Search for the cell housing the specified text and yield its [X, Y] center coordinate. 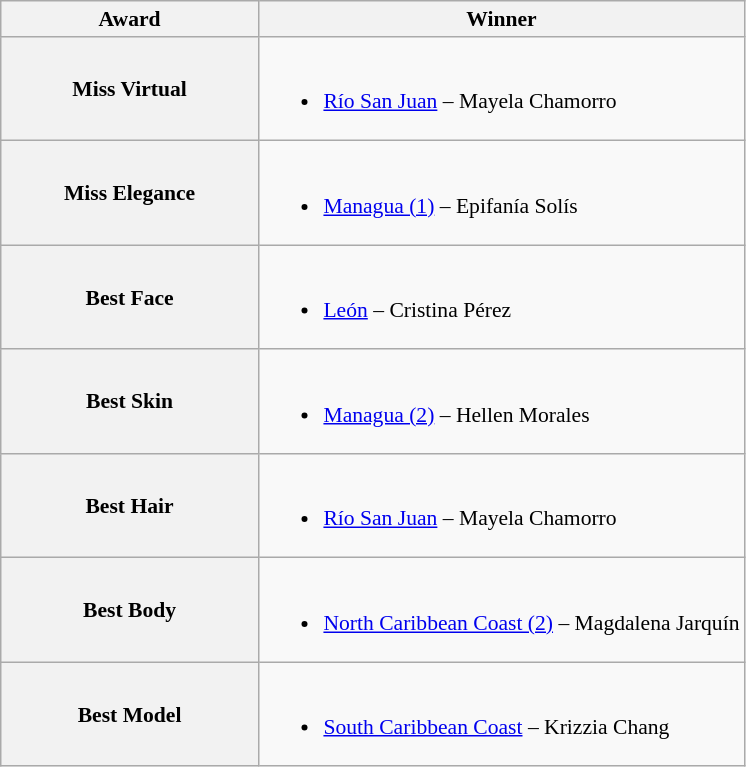
North Caribbean Coast (2) – Magdalena Jarquín [501, 610]
South Caribbean Coast – Krizzia Chang [501, 715]
Best Skin [130, 402]
Best Face [130, 297]
Best Hair [130, 506]
Managua (2) – Hellen Morales [501, 402]
Winner [501, 19]
Award [130, 19]
Best Model [130, 715]
León – Cristina Pérez [501, 297]
Miss Virtual [130, 89]
Managua (1) – Epifanía Solís [501, 193]
Best Body [130, 610]
Miss Elegance [130, 193]
